Identify which cell holds the provided text, then report its [X, Y] central coordinate. 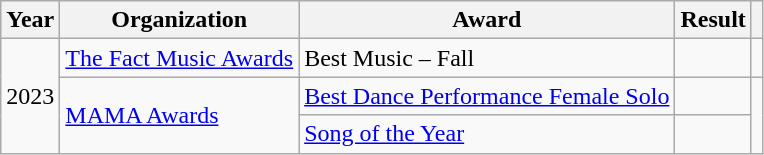
Result [713, 20]
2023 [30, 96]
Award [487, 20]
Best Music – Fall [487, 58]
MAMA Awards [180, 115]
Best Dance Performance Female Solo [487, 96]
The Fact Music Awards [180, 58]
Year [30, 20]
Organization [180, 20]
Song of the Year [487, 134]
